Search for the cell housing the specified text and yield its (X, Y) center coordinate. 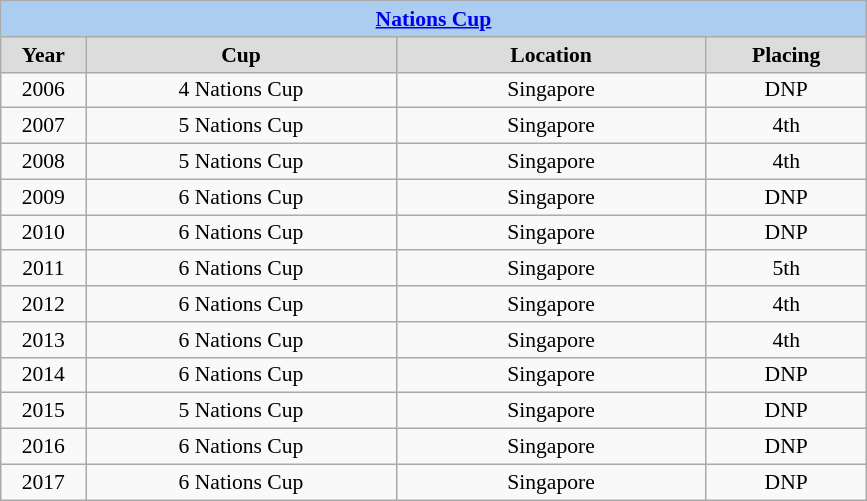
Placing (786, 55)
2011 (44, 269)
Cup (241, 55)
2012 (44, 304)
2010 (44, 233)
Nations Cup (434, 19)
2009 (44, 197)
2017 (44, 482)
2007 (44, 126)
2015 (44, 411)
Location (551, 55)
2006 (44, 90)
2013 (44, 340)
5th (786, 269)
4 Nations Cup (241, 90)
2014 (44, 375)
Year (44, 55)
2008 (44, 162)
2016 (44, 447)
